Detect which cell encompasses the target text, then output its (x, y) center coordinate. 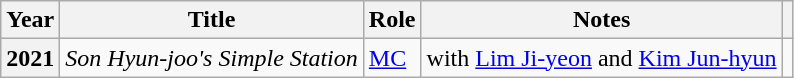
Son Hyun-joo's Simple Station (212, 58)
Year (30, 20)
MC (392, 58)
Notes (602, 20)
Role (392, 20)
with Lim Ji-yeon and Kim Jun-hyun (602, 58)
Title (212, 20)
2021 (30, 58)
